Search for the cell housing the specified text and yield its [X, Y] center coordinate. 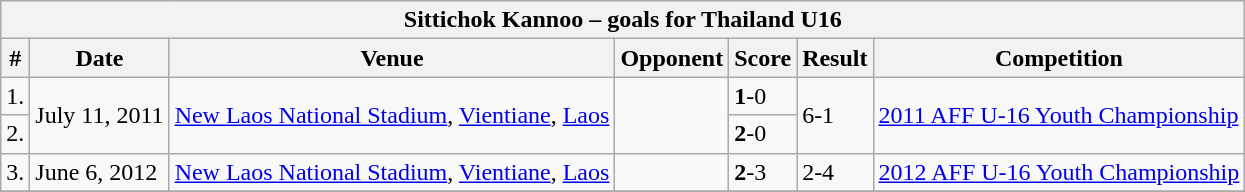
Competition [1059, 58]
2. [16, 134]
2011 AFF U-16 Youth Championship [1059, 115]
Date [100, 58]
3. [16, 172]
1-0 [763, 96]
Score [763, 58]
2012 AFF U-16 Youth Championship [1059, 172]
1. [16, 96]
2-0 [763, 134]
# [16, 58]
July 11, 2011 [100, 115]
Result [835, 58]
2-4 [835, 172]
Opponent [672, 58]
Sittichok Kannoo – goals for Thailand U16 [623, 20]
June 6, 2012 [100, 172]
Venue [392, 58]
2-3 [763, 172]
6-1 [835, 115]
